Scan for the cell matching the given text and deliver its (X, Y) coordinate at center. 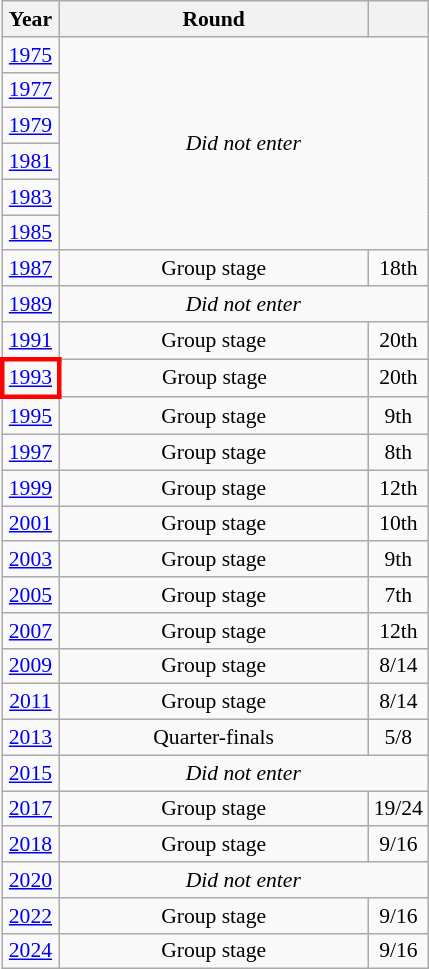
2015 (30, 773)
8th (398, 453)
Year (30, 19)
5/8 (398, 738)
2009 (30, 666)
2013 (30, 738)
1983 (30, 197)
1989 (30, 304)
1977 (30, 90)
1975 (30, 55)
7th (398, 595)
Quarter-finals (214, 738)
1987 (30, 269)
Round (214, 19)
2001 (30, 524)
2007 (30, 631)
10th (398, 524)
2011 (30, 702)
1995 (30, 416)
18th (398, 269)
1997 (30, 453)
2020 (30, 880)
1981 (30, 162)
1991 (30, 340)
2018 (30, 845)
2024 (30, 951)
1993 (30, 378)
2022 (30, 916)
2005 (30, 595)
1999 (30, 488)
2017 (30, 809)
1985 (30, 233)
1979 (30, 126)
19/24 (398, 809)
2003 (30, 560)
